Pinpoint the cell where the given text exists, returning its (x, y) midpoint coordinate. 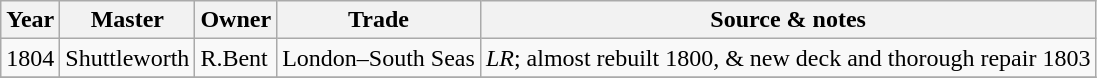
Owner (236, 20)
Shuttleworth (128, 58)
Master (128, 20)
London–South Seas (379, 58)
1804 (30, 58)
Year (30, 20)
R.Bent (236, 58)
Trade (379, 20)
Source & notes (788, 20)
LR; almost rebuilt 1800, & new deck and thorough repair 1803 (788, 58)
